Find where the given text appears and provide that cell's center as (x, y) coordinate. 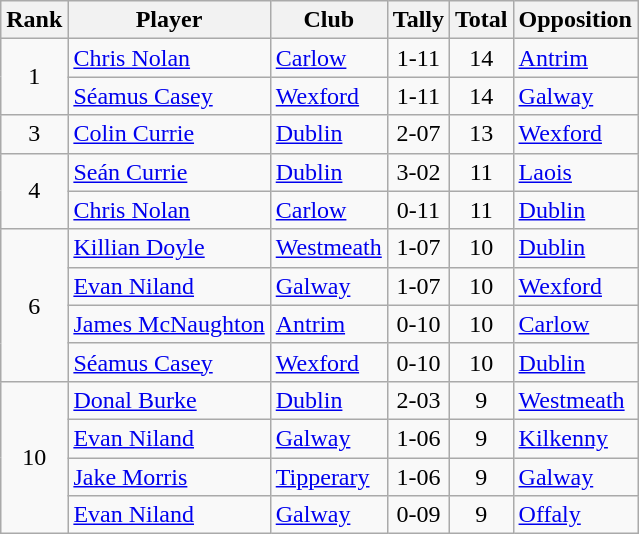
Tally (418, 20)
Jake Morris (169, 477)
4 (34, 191)
3 (34, 134)
Player (169, 20)
0-11 (418, 210)
Club (328, 20)
Laois (575, 172)
0-09 (418, 515)
James McNaughton (169, 324)
Opposition (575, 20)
1 (34, 77)
Rank (34, 20)
13 (482, 134)
Donal Burke (169, 400)
Offaly (575, 515)
Colin Currie (169, 134)
Seán Currie (169, 172)
2-03 (418, 400)
Tipperary (328, 477)
2-07 (418, 134)
Killian Doyle (169, 248)
3-02 (418, 172)
Total (482, 20)
Kilkenny (575, 438)
6 (34, 305)
